Capture the cell that displays the provided text and extract its [X, Y] central coordinate. 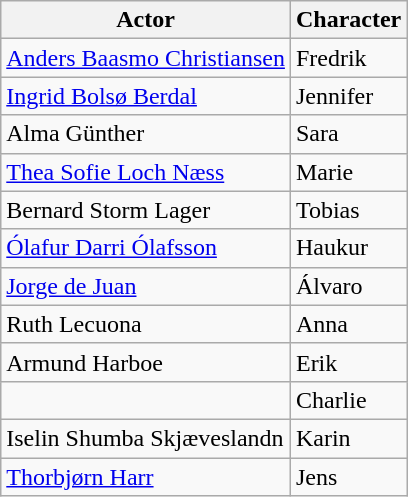
Anders Baasmo Christiansen [146, 58]
Sara [348, 134]
Haukur [348, 248]
Bernard Storm Lager [146, 210]
Armund Harboe [146, 362]
Marie [348, 172]
Thorbjørn Harr [146, 477]
Tobias [348, 210]
Jennifer [348, 96]
Ingrid Bolsø Berdal [146, 96]
Iselin Shumba Skjæveslandn [146, 438]
Character [348, 20]
Karin [348, 438]
Charlie [348, 400]
Álvaro [348, 286]
Jens [348, 477]
Erik [348, 362]
Thea Sofie Loch Næss [146, 172]
Anna [348, 324]
Jorge de Juan [146, 286]
Fredrik [348, 58]
Ruth Lecuona [146, 324]
Ólafur Darri Ólafsson [146, 248]
Alma Günther [146, 134]
Actor [146, 20]
